Determine the (x, y) coordinate at the center of the cell enclosing the given text.  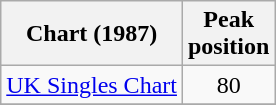
UK Singles Chart (92, 85)
Chart (1987) (92, 34)
Peakposition (228, 34)
80 (228, 85)
